Scan for the cell matching the given text and deliver its (X, Y) coordinate at center. 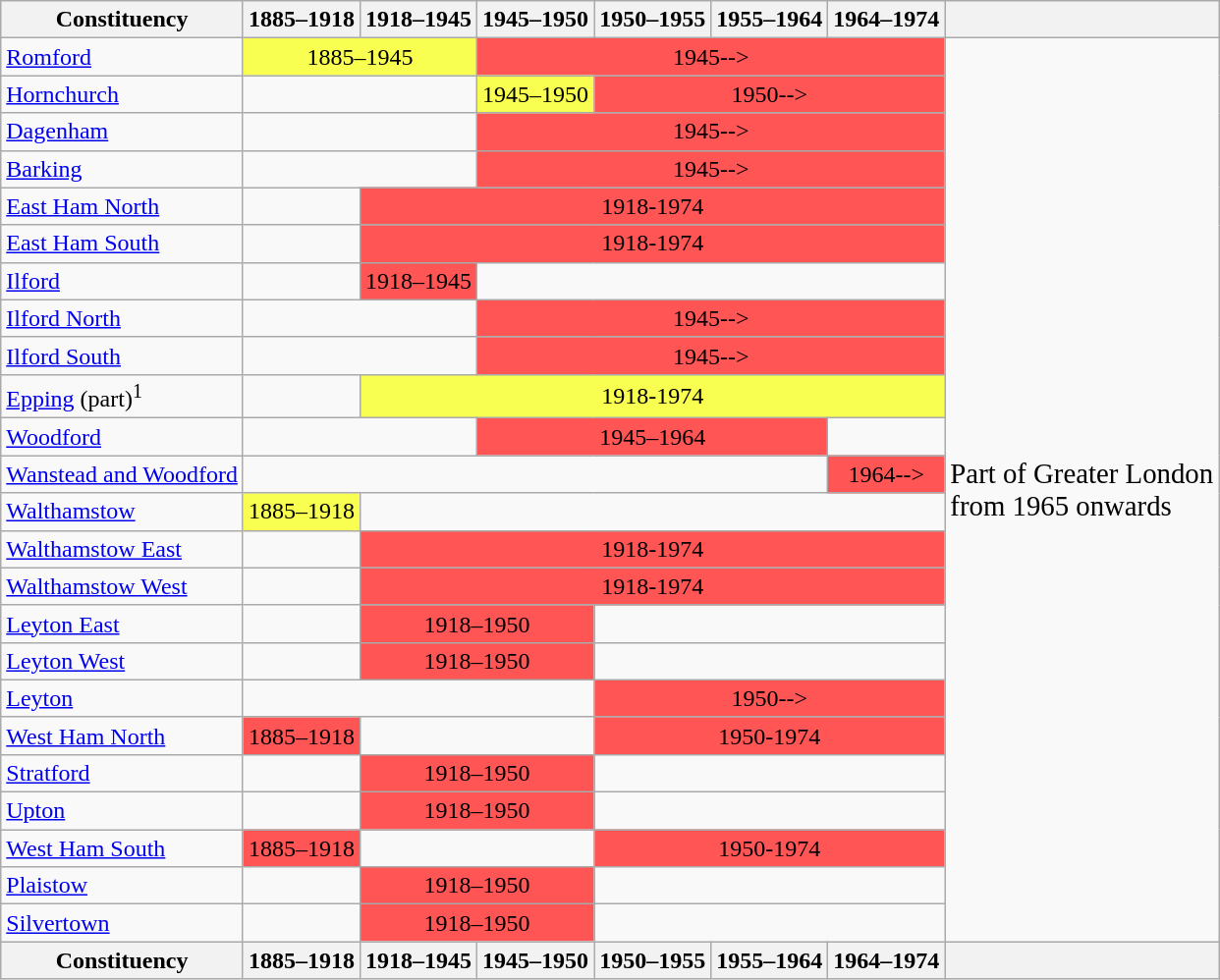
1945–1964 (652, 437)
East Ham South (122, 244)
Leyton (122, 698)
Walthamstow East (122, 549)
West Ham North (122, 735)
Dagenham (122, 132)
Romford (122, 57)
East Ham North (122, 206)
Silvertown (122, 923)
Hornchurch (122, 94)
Wanstead and Woodford (122, 474)
Epping (part)1 (122, 397)
Woodford (122, 437)
Ilford North (122, 318)
Ilford South (122, 355)
Stratford (122, 773)
Leyton East (122, 624)
Leyton West (122, 661)
Upton (122, 811)
Barking (122, 169)
1885–1945 (360, 57)
Part of Greater Londonfrom 1965 onwards (1082, 490)
Walthamstow West (122, 586)
West Ham South (122, 848)
Ilford (122, 281)
1964--> (886, 474)
Plaistow (122, 886)
Walthamstow (122, 512)
